For the text-containing cell, return its midpoint in (x, y) coordinate format. 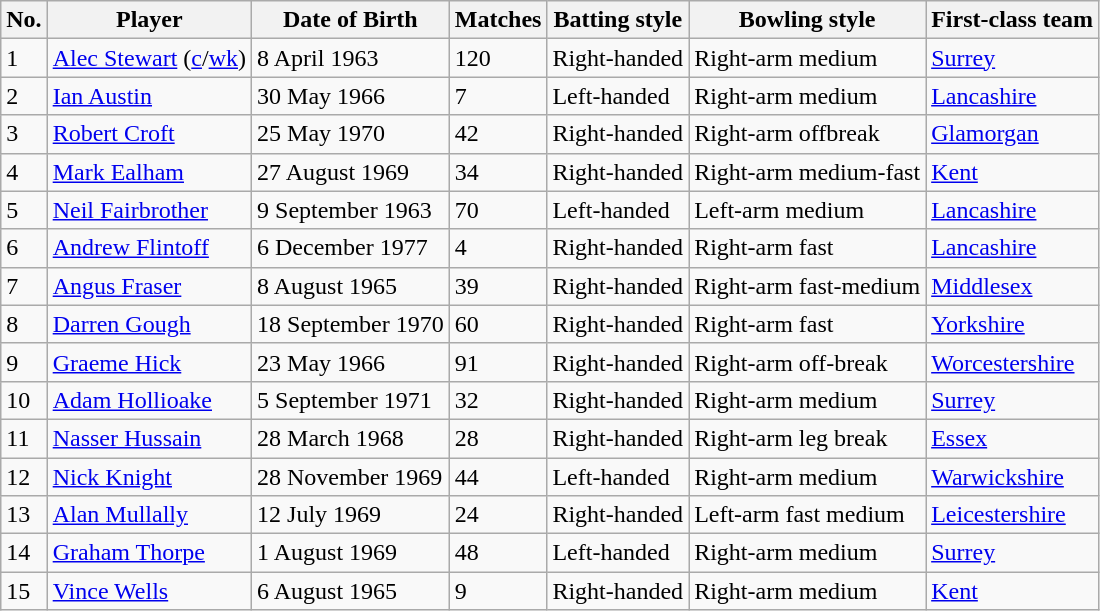
Ian Austin (149, 96)
5 September 1971 (351, 400)
Glamorgan (1012, 134)
Nasser Hussain (149, 438)
25 May 1970 (351, 134)
Worcestershire (1012, 362)
Andrew Flintoff (149, 248)
1 August 1969 (351, 553)
11 (24, 438)
Right-arm off-break (808, 362)
39 (498, 286)
24 (498, 515)
70 (498, 210)
Nick Knight (149, 477)
12 July 1969 (351, 515)
8 (24, 324)
Batting style (618, 20)
Player (149, 20)
23 May 1966 (351, 362)
Darren Gough (149, 324)
15 (24, 591)
Mark Ealham (149, 172)
Essex (1012, 438)
Alan Mullally (149, 515)
First-class team (1012, 20)
Warwickshire (1012, 477)
91 (498, 362)
28 November 1969 (351, 477)
Left-arm medium (808, 210)
6 December 1977 (351, 248)
5 (24, 210)
48 (498, 553)
28 March 1968 (351, 438)
3 (24, 134)
8 April 1963 (351, 58)
No. (24, 20)
Vince Wells (149, 591)
Right-arm medium-fast (808, 172)
Neil Fairbrother (149, 210)
Graham Thorpe (149, 553)
Angus Fraser (149, 286)
Right-arm offbreak (808, 134)
18 September 1970 (351, 324)
30 May 1966 (351, 96)
8 August 1965 (351, 286)
6 (24, 248)
Right-arm leg break (808, 438)
Graeme Hick (149, 362)
9 September 1963 (351, 210)
42 (498, 134)
Robert Croft (149, 134)
44 (498, 477)
Adam Hollioake (149, 400)
13 (24, 515)
Leicestershire (1012, 515)
28 (498, 438)
Bowling style (808, 20)
2 (24, 96)
27 August 1969 (351, 172)
Right-arm fast-medium (808, 286)
14 (24, 553)
120 (498, 58)
Matches (498, 20)
32 (498, 400)
Yorkshire (1012, 324)
Left-arm fast medium (808, 515)
60 (498, 324)
12 (24, 477)
Middlesex (1012, 286)
Alec Stewart (c/wk) (149, 58)
10 (24, 400)
6 August 1965 (351, 591)
1 (24, 58)
Date of Birth (351, 20)
34 (498, 172)
